Determine the (x, y) coordinate at the center of the cell enclosing the given text.  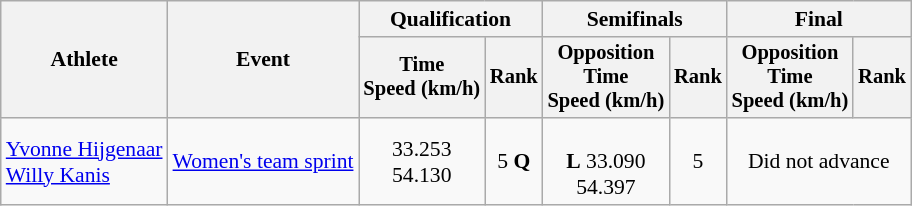
5 Q (514, 162)
TimeSpeed (km/h) (422, 78)
Athlete (84, 60)
Semifinals (635, 19)
Event (264, 60)
Yvonne HijgenaarWilly Kanis (84, 162)
Did not advance (819, 162)
Final (819, 19)
33.253 54.130 (422, 162)
Qualification (450, 19)
Women's team sprint (264, 162)
5 (698, 162)
L 33.09054.397 (606, 162)
